Pinpoint the cell where the given text exists, returning its [x, y] midpoint coordinate. 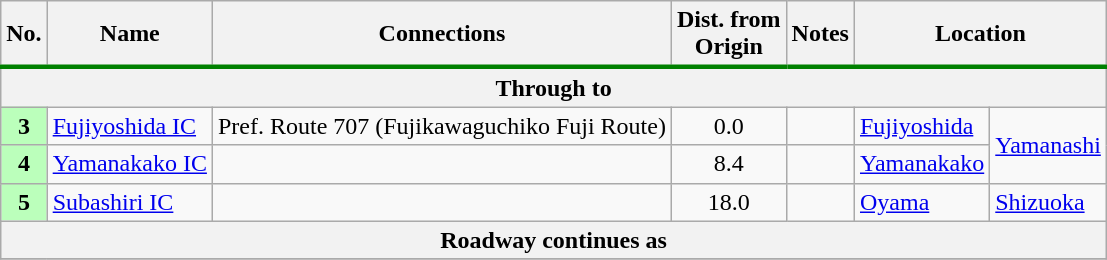
18.0 [728, 202]
Fujiyoshida IC [130, 126]
Yamanakako IC [130, 164]
Yamanakako [922, 164]
Through to [554, 87]
4 [24, 164]
Connections [442, 34]
0.0 [728, 126]
Roadway continues as [554, 240]
Yamanashi [1048, 145]
3 [24, 126]
Location [980, 34]
No. [24, 34]
Oyama [922, 202]
Pref. Route 707 (Fujikawaguchiko Fuji Route) [442, 126]
Dist. fromOrigin [728, 34]
Name [130, 34]
8.4 [728, 164]
Subashiri IC [130, 202]
Fujiyoshida [922, 126]
Shizuoka [1048, 202]
Notes [820, 34]
5 [24, 202]
